Scan for the cell matching the given text and deliver its (x, y) coordinate at center. 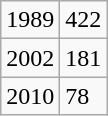
2002 (30, 58)
181 (84, 58)
2010 (30, 96)
1989 (30, 20)
422 (84, 20)
78 (84, 96)
